Return (X, Y) of the center of cell containing provided text 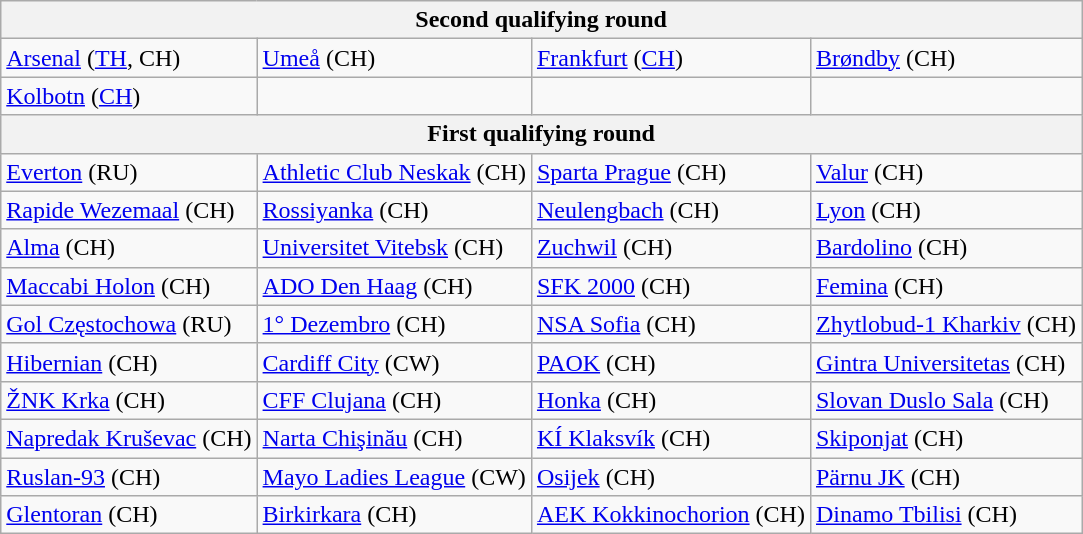
Hibernian (CH) (129, 362)
Neulengbach (CH) (670, 210)
Napredak Kruševac (CH) (129, 438)
Everton (RU) (129, 172)
Gintra Universitetas (CH) (946, 362)
NSA Sofia (CH) (670, 324)
Lyon (CH) (946, 210)
1° Dezembro (CH) (394, 324)
Glentoran (CH) (129, 515)
Universitet Vitebsk (CH) (394, 248)
Frankfurt (CH) (670, 58)
Slovan Duslo Sala (CH) (946, 400)
Gol Częstochowa (RU) (129, 324)
Birkirkara (CH) (394, 515)
Bardolino (CH) (946, 248)
Second qualifying round (542, 20)
Rossiyanka (CH) (394, 210)
Rapide Wezemaal (CH) (129, 210)
Narta Chişinău (CH) (394, 438)
Valur (CH) (946, 172)
Pärnu JK (CH) (946, 477)
AEK Kokkinochorion (CH) (670, 515)
Dinamo Tbilisi (CH) (946, 515)
Honka (CH) (670, 400)
Athletic Club Neskak (CH) (394, 172)
Alma (CH) (129, 248)
SFK 2000 (CH) (670, 286)
First qualifying round (542, 134)
Femina (CH) (946, 286)
Umeå (CH) (394, 58)
Maccabi Holon (CH) (129, 286)
Cardiff City (CW) (394, 362)
Skiponjat (CH) (946, 438)
Zhytlobud-1 Kharkiv (CH) (946, 324)
Kolbotn (CH) (129, 96)
Arsenal (TH, CH) (129, 58)
PAOK (CH) (670, 362)
Mayo Ladies League (CW) (394, 477)
ADO Den Haag (CH) (394, 286)
Brøndby (CH) (946, 58)
KÍ Klaksvík (CH) (670, 438)
ŽNK Krka (CH) (129, 400)
CFF Clujana (CH) (394, 400)
Osijek (CH) (670, 477)
Zuchwil (CH) (670, 248)
Sparta Prague (CH) (670, 172)
Ruslan-93 (CH) (129, 477)
